For the text-containing cell, return its midpoint in (x, y) coordinate format. 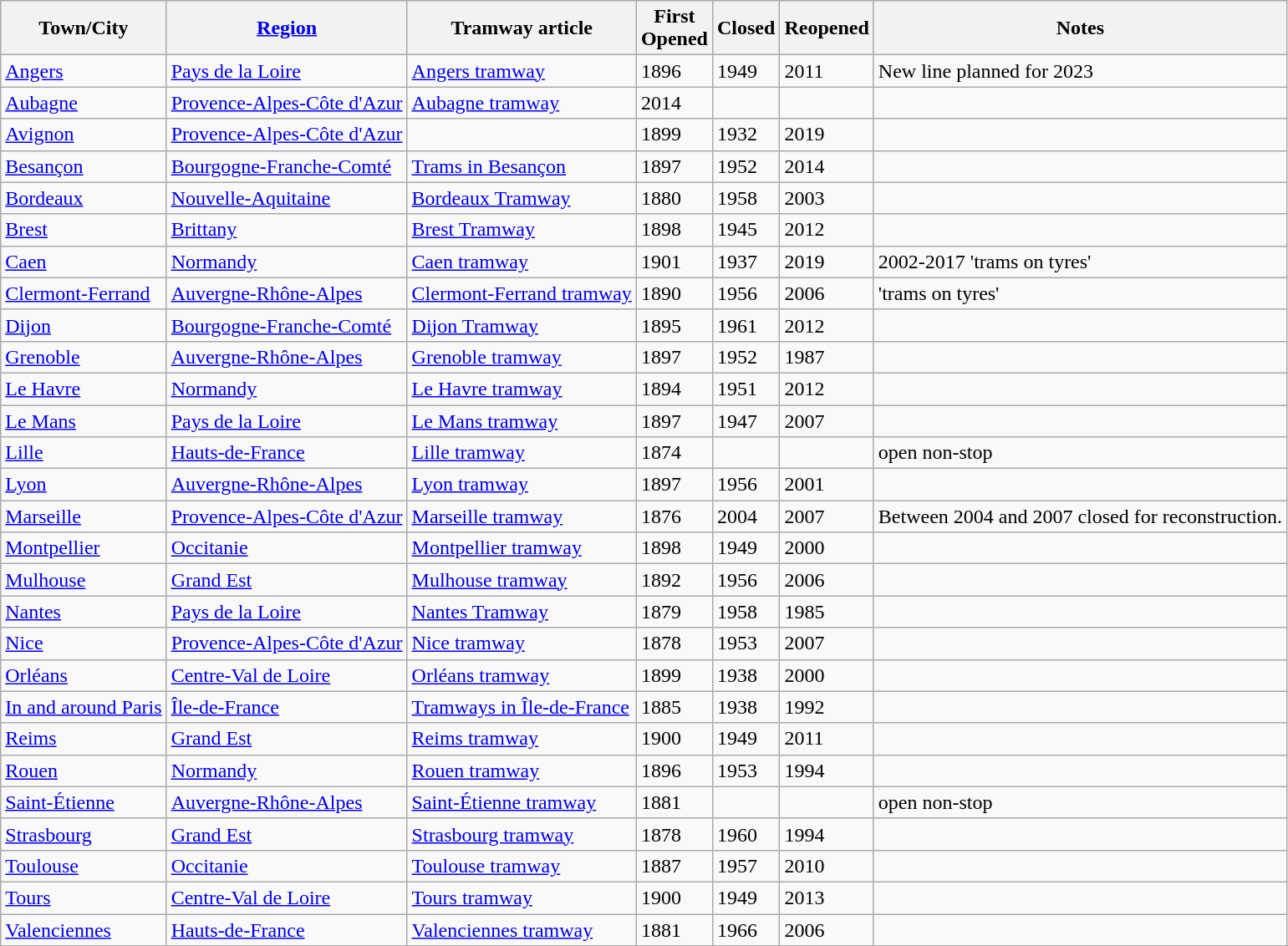
1987 (827, 357)
1894 (674, 389)
Lyon (84, 485)
Nouvelle-Aquitaine (287, 198)
Le Havre tramway (522, 389)
Lille (84, 453)
Mulhouse (84, 580)
Region (287, 28)
Angers (84, 71)
2010 (827, 866)
Montpellier tramway (522, 548)
1957 (746, 866)
2013 (827, 898)
2002-2017 'trams on tyres' (1080, 262)
Rouen tramway (522, 771)
Caen tramway (522, 262)
Marseille (84, 516)
1885 (674, 707)
1895 (674, 325)
Reims (84, 739)
Trams in Besançon (522, 166)
1887 (674, 866)
Brest (84, 230)
Le Mans tramway (522, 420)
Lille tramway (522, 453)
Valenciennes tramway (522, 930)
1992 (827, 707)
Le Havre (84, 389)
1876 (674, 516)
Rouen (84, 771)
Aubagne (84, 103)
Brest Tramway (522, 230)
Toulouse (84, 866)
Grenoble (84, 357)
Tramways in Île-de-France (522, 707)
Nice (84, 643)
Tours (84, 898)
Saint-Étienne (84, 802)
Notes (1080, 28)
Toulouse tramway (522, 866)
1937 (746, 262)
Caen (84, 262)
Tramway article (522, 28)
Lyon tramway (522, 485)
Bordeaux Tramway (522, 198)
1961 (746, 325)
Dijon Tramway (522, 325)
1890 (674, 293)
Strasbourg (84, 834)
New line planned for 2023 (1080, 71)
1985 (827, 612)
FirstOpened (674, 28)
1879 (674, 612)
1880 (674, 198)
Avignon (84, 135)
1901 (674, 262)
Saint-Étienne tramway (522, 802)
Brittany (287, 230)
1947 (746, 420)
Strasbourg tramway (522, 834)
Angers tramway (522, 71)
Marseille tramway (522, 516)
1960 (746, 834)
Reopened (827, 28)
Bordeaux (84, 198)
2004 (746, 516)
1874 (674, 453)
Grenoble tramway (522, 357)
1932 (746, 135)
Aubagne tramway (522, 103)
1966 (746, 930)
Nantes Tramway (522, 612)
1892 (674, 580)
In and around Paris (84, 707)
2001 (827, 485)
Closed (746, 28)
Tours tramway (522, 898)
Reims tramway (522, 739)
Valenciennes (84, 930)
Mulhouse tramway (522, 580)
Clermont-Ferrand (84, 293)
Montpellier (84, 548)
'trams on tyres' (1080, 293)
Nice tramway (522, 643)
Orléans (84, 675)
Le Mans (84, 420)
Île-de-France (287, 707)
Besançon (84, 166)
1951 (746, 389)
Nantes (84, 612)
Town/City (84, 28)
Orléans tramway (522, 675)
1945 (746, 230)
Between 2004 and 2007 closed for reconstruction. (1080, 516)
Dijon (84, 325)
2003 (827, 198)
Clermont-Ferrand tramway (522, 293)
